Detect which cell encompasses the target text, then output its (X, Y) center coordinate. 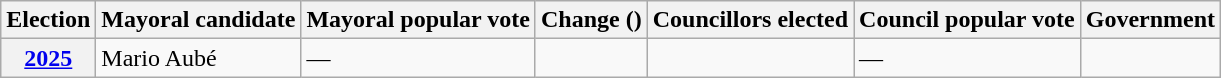
Election (48, 20)
Mario Aubé (198, 58)
Mayoral candidate (198, 20)
Mayoral popular vote (418, 20)
Council popular vote (968, 20)
Government (1150, 20)
Change () (591, 20)
2025 (48, 58)
Councillors elected (750, 20)
